Output the (x, y) coordinate of the center of the cell containing the given text.  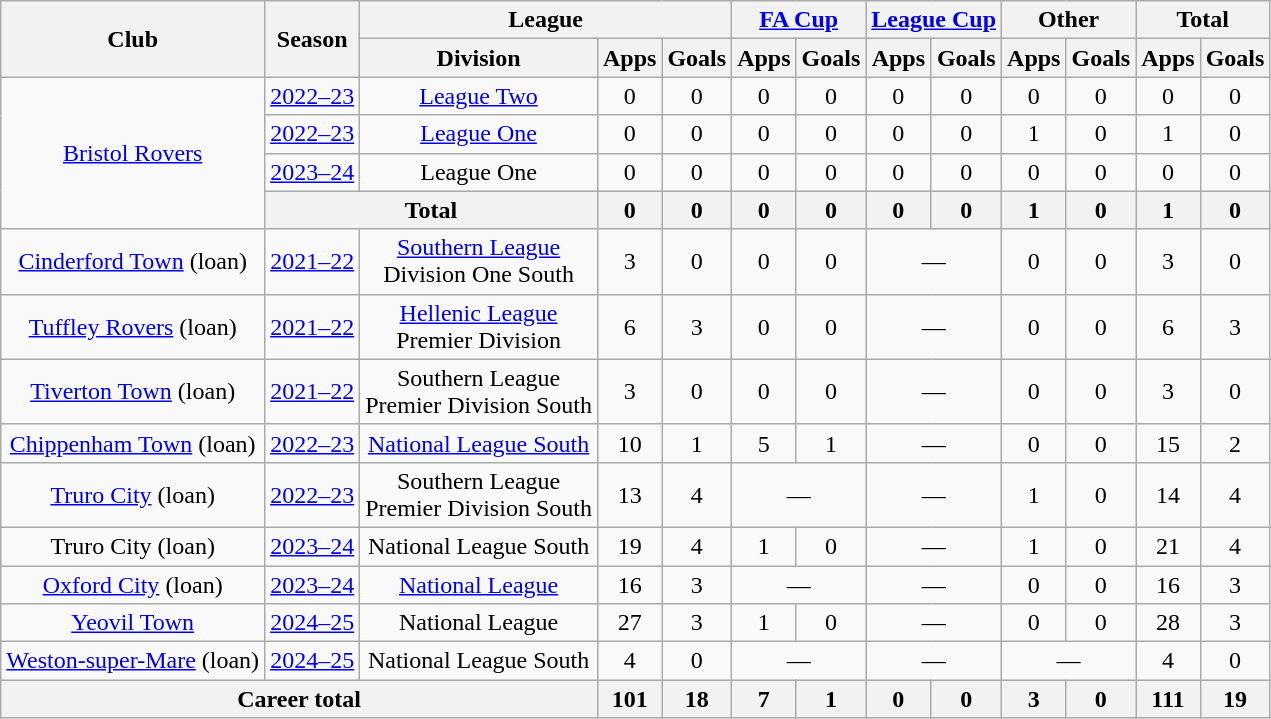
10 (629, 443)
Tiverton Town (loan) (133, 392)
Season (312, 39)
15 (1168, 443)
League Two (479, 96)
5 (764, 443)
101 (629, 699)
27 (629, 623)
21 (1168, 546)
7 (764, 699)
2 (1235, 443)
League (546, 20)
Chippenham Town (loan) (133, 443)
14 (1168, 494)
Tuffley Rovers (loan) (133, 326)
Club (133, 39)
Cinderford Town (loan) (133, 262)
18 (697, 699)
FA Cup (799, 20)
Division (479, 58)
28 (1168, 623)
Yeovil Town (133, 623)
Oxford City (loan) (133, 585)
111 (1168, 699)
League Cup (934, 20)
Weston-super-Mare (loan) (133, 661)
Career total (300, 699)
Bristol Rovers (133, 153)
Hellenic LeaguePremier Division (479, 326)
Other (1069, 20)
Southern LeagueDivision One South (479, 262)
13 (629, 494)
